Determine the (X, Y) coordinate at the center of the cell enclosing the given text.  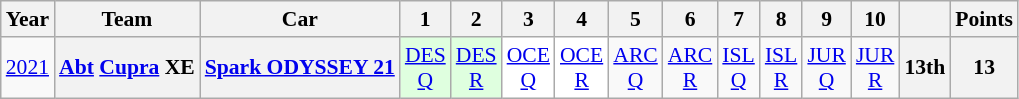
DESQ (426, 68)
ISLQ (738, 68)
6 (690, 19)
ARCR (690, 68)
Points (984, 19)
Team (127, 19)
Abt Cupra XE (127, 68)
2 (476, 19)
8 (782, 19)
OCER (582, 68)
5 (636, 19)
10 (876, 19)
3 (528, 19)
Car (300, 19)
Year (28, 19)
ARCQ (636, 68)
4 (582, 19)
13 (984, 68)
OCEQ (528, 68)
JURQ (826, 68)
Spark ODYSSEY 21 (300, 68)
DESR (476, 68)
2021 (28, 68)
9 (826, 19)
13th (924, 68)
ISLR (782, 68)
7 (738, 19)
JURR (876, 68)
1 (426, 19)
